Determine the [x, y] coordinate at the center of the cell enclosing the given text.  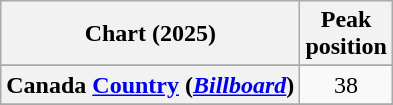
Canada Country (Billboard) [150, 85]
38 [346, 85]
Chart (2025) [150, 34]
Peakposition [346, 34]
